Pinpoint the cell where the given text exists, returning its [X, Y] midpoint coordinate. 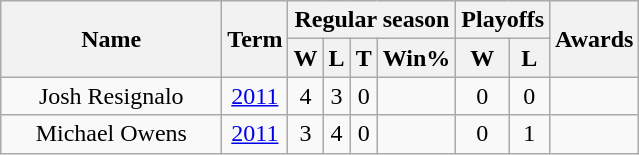
Term [255, 39]
Michael Owens [112, 134]
Name [112, 39]
Awards [594, 39]
T [364, 58]
Playoffs [503, 20]
Win% [416, 58]
1 [530, 134]
Regular season [372, 20]
Josh Resignalo [112, 96]
